For the text-containing cell, return its midpoint in [x, y] coordinate format. 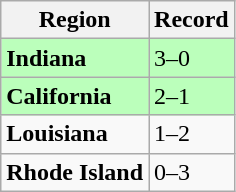
California [75, 96]
Record [192, 20]
3–0 [192, 58]
0–3 [192, 172]
Louisiana [75, 134]
Rhode Island [75, 172]
1–2 [192, 134]
Region [75, 20]
2–1 [192, 96]
Indiana [75, 58]
